From the cell containing the given text, extract its center point as (X, Y) coordinate. 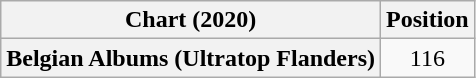
116 (428, 58)
Position (428, 20)
Belgian Albums (Ultratop Flanders) (191, 58)
Chart (2020) (191, 20)
